Return the [X, Y] coordinate for the center point of the cell that contains the specified text.  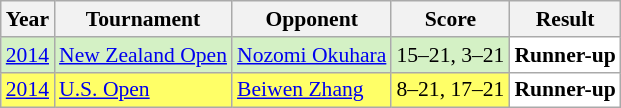
Year [28, 19]
8–21, 17–21 [450, 90]
Tournament [143, 19]
U.S. Open [143, 90]
Beiwen Zhang [312, 90]
15–21, 3–21 [450, 55]
Nozomi Okuhara [312, 55]
New Zealand Open [143, 55]
Opponent [312, 19]
Score [450, 19]
Result [564, 19]
